Find where the given text appears and provide that cell's center as [x, y] coordinate. 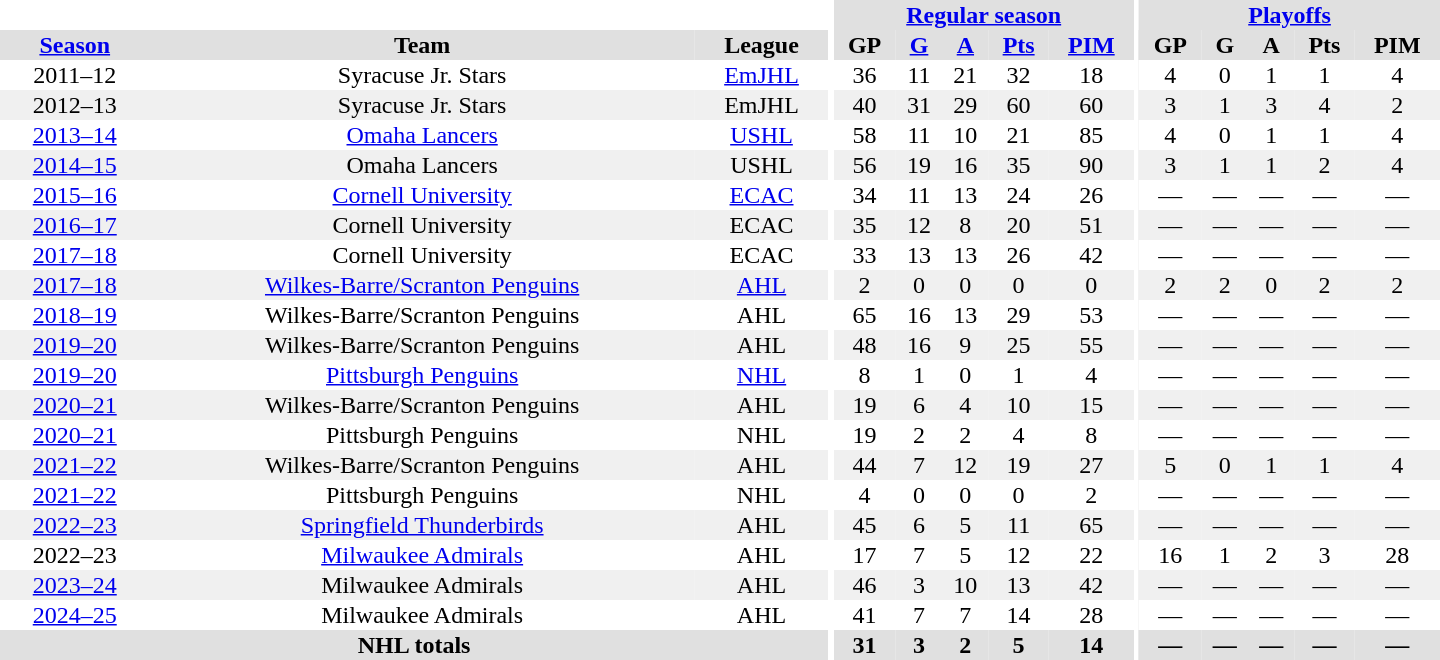
Team [422, 45]
2018–19 [75, 315]
20 [1019, 225]
2011–12 [75, 75]
56 [864, 165]
41 [864, 615]
15 [1092, 405]
55 [1092, 345]
24 [1019, 195]
2015–16 [75, 195]
36 [864, 75]
18 [1092, 75]
45 [864, 525]
2012–13 [75, 105]
2024–25 [75, 615]
22 [1092, 555]
NHL totals [414, 645]
40 [864, 105]
53 [1092, 315]
44 [864, 465]
25 [1019, 345]
9 [965, 345]
17 [864, 555]
58 [864, 135]
34 [864, 195]
90 [1092, 165]
32 [1019, 75]
2016–17 [75, 225]
27 [1092, 465]
46 [864, 585]
2013–14 [75, 135]
48 [864, 345]
51 [1092, 225]
2014–15 [75, 165]
85 [1092, 135]
League [762, 45]
Regular season [984, 15]
33 [864, 255]
2023–24 [75, 585]
Springfield Thunderbirds [422, 525]
Playoffs [1290, 15]
Season [75, 45]
